Identify which cell holds the provided text, then report its (X, Y) central coordinate. 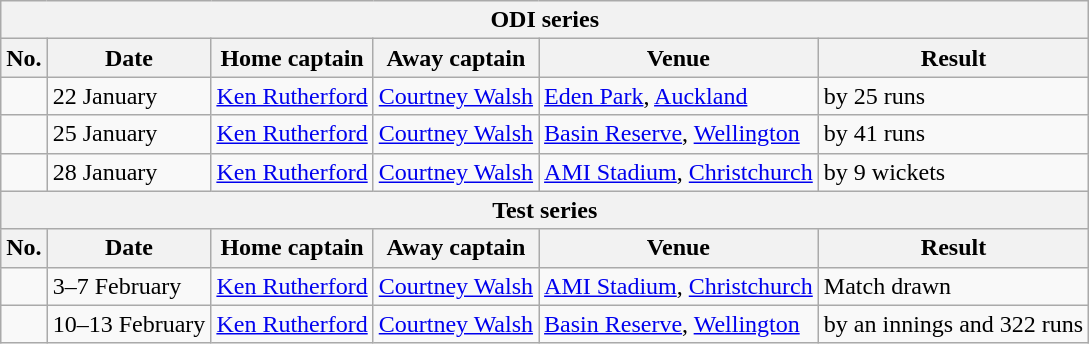
Test series (545, 210)
Eden Park, Auckland (679, 96)
by 25 runs (953, 96)
by 9 wickets (953, 172)
22 January (129, 96)
10–13 February (129, 324)
28 January (129, 172)
ODI series (545, 20)
by an innings and 322 runs (953, 324)
25 January (129, 134)
Match drawn (953, 286)
3–7 February (129, 286)
by 41 runs (953, 134)
